From the cell containing the given text, extract its center point as (x, y) coordinate. 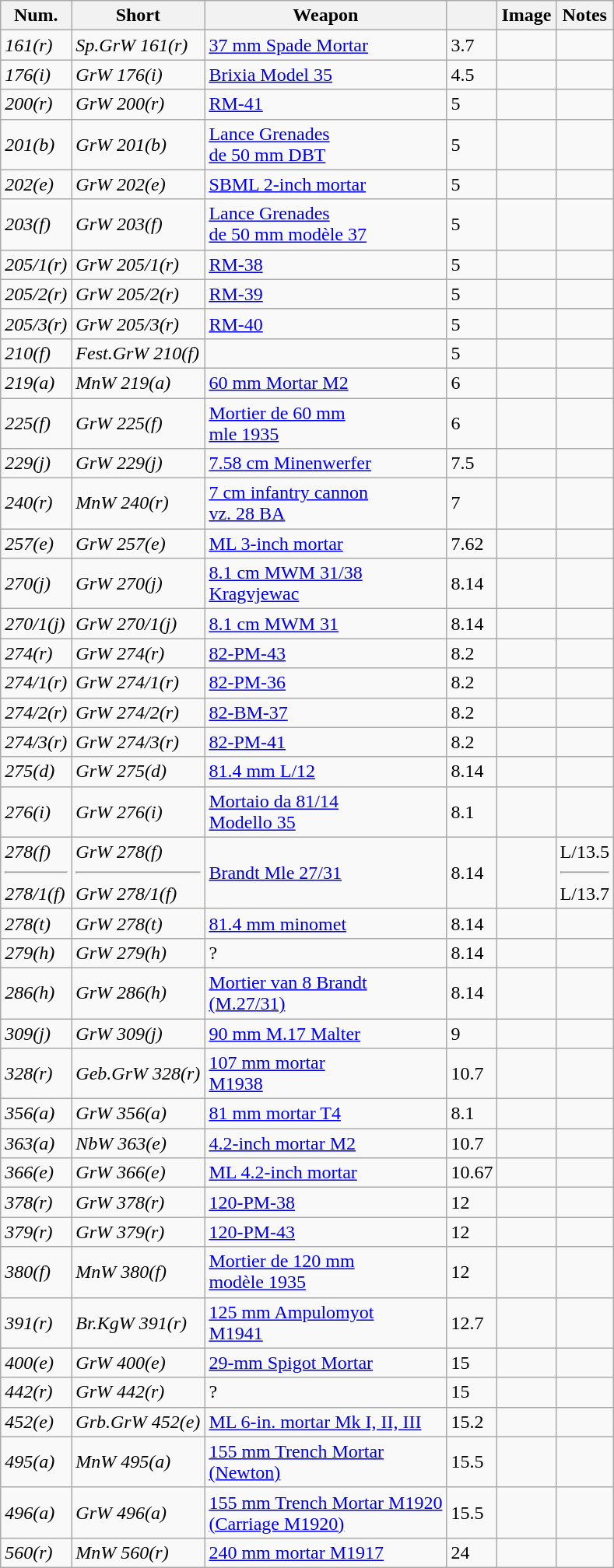
37 mm Spade Mortar (325, 45)
270(j) (36, 583)
240(r) (36, 504)
205/1(r) (36, 264)
GrW 286(h) (139, 992)
GrW 274/3(r) (139, 742)
GrW 274/2(r) (139, 712)
MnW 495(a) (139, 1462)
GrW 356(a) (139, 1114)
205/3(r) (36, 324)
GrW 400(e) (139, 1363)
GrW 201(b) (139, 145)
Sp.GrW 161(r) (139, 45)
GrW 200(r) (139, 104)
380(f) (36, 1272)
275(d) (36, 772)
15.2 (472, 1422)
Fest.GrW 210(f) (139, 353)
GrW 309(j) (139, 1034)
495(a) (36, 1462)
GrW 276(i) (139, 812)
GrW 225(f) (139, 423)
3.7 (472, 45)
GrW 279(h) (139, 953)
Mortier van 8 Brandt(M.27/31) (325, 992)
NbW 363(e) (139, 1143)
391(r) (36, 1322)
RM-41 (325, 104)
RM-38 (325, 264)
GrW 366(e) (139, 1173)
Mortier de 60 mmmle 1935 (325, 423)
Geb.GrW 328(r) (139, 1073)
200(r) (36, 104)
210(f) (36, 353)
GrW 202(e) (139, 184)
309(j) (36, 1034)
363(a) (36, 1143)
452(e) (36, 1422)
82-PM-43 (325, 653)
379(r) (36, 1232)
155 mm Trench Mortar(Newton) (325, 1462)
400(e) (36, 1363)
Mortaio da 81/14Modello 35 (325, 812)
GrW 379(r) (139, 1232)
278(t) (36, 923)
229(j) (36, 464)
276(i) (36, 812)
RM-40 (325, 324)
8.1 cm MWM 31/38Kragvjewac (325, 583)
4.2-inch mortar M2 (325, 1143)
Brandt Mle 27/31 (325, 873)
7.58 cm Minenwerfer (325, 464)
496(a) (36, 1512)
GrW 270(j) (139, 583)
GrW 257(e) (139, 544)
GrW 205/2(r) (139, 294)
GrW 275(d) (139, 772)
279(h) (36, 953)
10.67 (472, 1173)
107 mm mortarM1938 (325, 1073)
7 cm infantry cannonvz. 28 BA (325, 504)
7 (472, 504)
120-PM-38 (325, 1202)
274(r) (36, 653)
202(e) (36, 184)
29-mm Spigot Mortar (325, 1363)
82-PM-36 (325, 683)
RM-39 (325, 294)
257(e) (36, 544)
82-PM-41 (325, 742)
ML 3-inch mortar (325, 544)
GrW 378(r) (139, 1202)
Num. (36, 16)
442(r) (36, 1392)
560(r) (36, 1552)
L/13.5L/13.7 (584, 873)
240 mm mortar M1917 (325, 1552)
274/1(r) (36, 683)
ML 4.2-inch mortar (325, 1173)
MnW 560(r) (139, 1552)
120-PM-43 (325, 1232)
Short (139, 16)
ML 6-in. mortar Mk I, II, III (325, 1422)
155 mm Trench Mortar M1920(Carriage M1920) (325, 1512)
286(h) (36, 992)
GrW 205/3(r) (139, 324)
60 mm Mortar M2 (325, 383)
328(r) (36, 1073)
Mortier de 120 mmmodèle 1935 (325, 1272)
Lance Grenadesde 50 mm modèle 37 (325, 224)
205/2(r) (36, 294)
24 (472, 1552)
378(r) (36, 1202)
278(f)278/1(f) (36, 873)
GrW 442(r) (139, 1392)
125 mm AmpulomyotM1941 (325, 1322)
81 mm mortar T4 (325, 1114)
MnW 380(f) (139, 1272)
MnW 240(r) (139, 504)
GrW 176(i) (139, 75)
Notes (584, 16)
203(f) (36, 224)
GrW 274(r) (139, 653)
201(b) (36, 145)
7.5 (472, 464)
GrW 203(f) (139, 224)
GrW 278(f)GrW 278/1(f) (139, 873)
7.62 (472, 544)
81.4 mm L/12 (325, 772)
GrW 229(j) (139, 464)
225(f) (36, 423)
GrW 496(a) (139, 1512)
8.1 cm MWM 31 (325, 624)
Br.KgW 391(r) (139, 1322)
Weapon (325, 16)
82-BM-37 (325, 712)
274/3(r) (36, 742)
219(a) (36, 383)
12.7 (472, 1322)
81.4 mm minomet (325, 923)
Brixia Model 35 (325, 75)
366(e) (36, 1173)
356(a) (36, 1114)
Image (526, 16)
SBML 2-inch mortar (325, 184)
161(r) (36, 45)
GrW 274/1(r) (139, 683)
MnW 219(a) (139, 383)
274/2(r) (36, 712)
GrW 205/1(r) (139, 264)
Grb.GrW 452(e) (139, 1422)
Lance Grenadesde 50 mm DBT (325, 145)
270/1(j) (36, 624)
GrW 278(t) (139, 923)
4.5 (472, 75)
90 mm M.17 Malter (325, 1034)
9 (472, 1034)
176(i) (36, 75)
GrW 270/1(j) (139, 624)
